For the text-containing cell, return its midpoint in [X, Y] coordinate format. 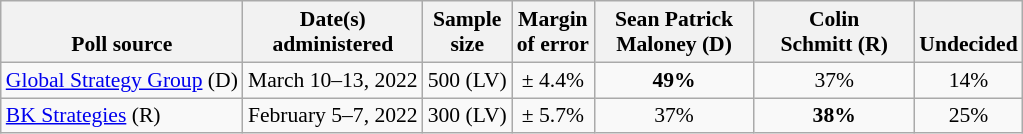
Poll source [122, 32]
Sean PatrickMaloney (D) [674, 32]
38% [834, 116]
Date(s)administered [333, 32]
300 (LV) [468, 116]
± 4.4% [553, 80]
March 10–13, 2022 [333, 80]
14% [968, 80]
49% [674, 80]
25% [968, 116]
Samplesize [468, 32]
ColinSchmitt (R) [834, 32]
BK Strategies (R) [122, 116]
Global Strategy Group (D) [122, 80]
500 (LV) [468, 80]
Marginof error [553, 32]
Undecided [968, 32]
± 5.7% [553, 116]
February 5–7, 2022 [333, 116]
